Scan for the cell matching the given text and deliver its (X, Y) coordinate at center. 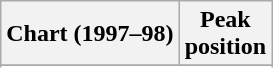
Peakposition (225, 34)
Chart (1997–98) (90, 34)
